Extract the [x, y] coordinate from the center of the cell holding the provided text.  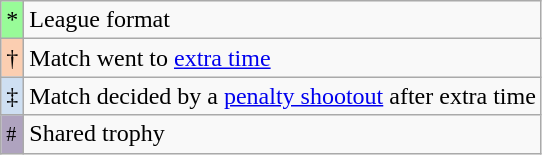
League format [283, 20]
Match decided by a penalty shootout after extra time [283, 96]
‡ [12, 96]
* [12, 20]
† [12, 58]
Match went to extra time [283, 58]
Shared trophy [283, 134]
# [12, 134]
